Return the [X, Y] coordinate for the center point of the cell that contains the specified text.  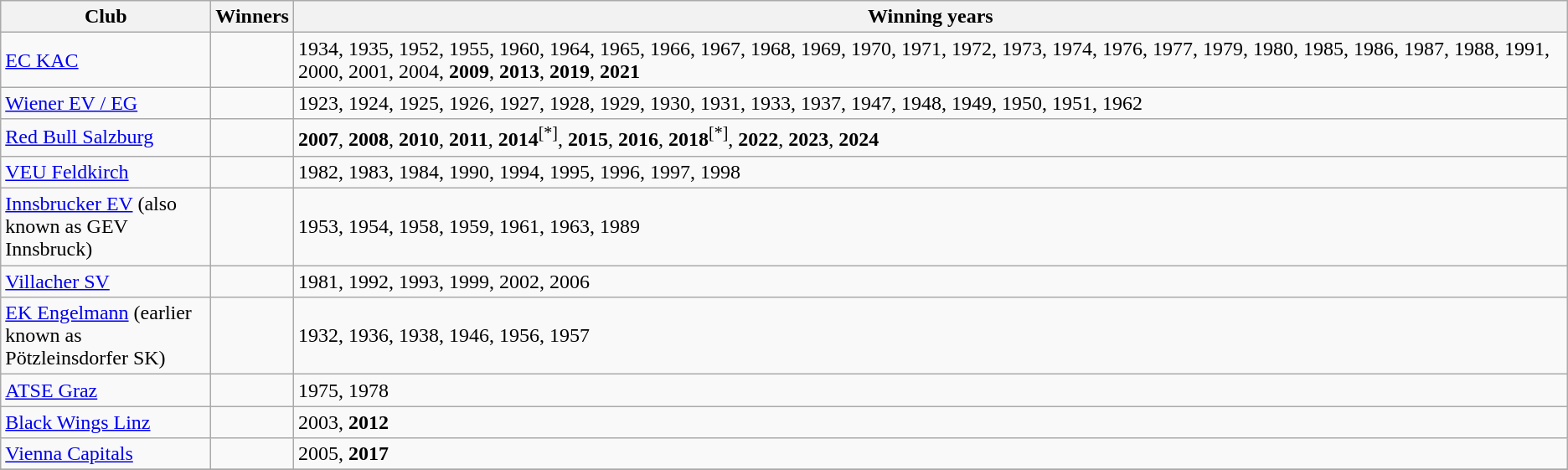
Winning years [930, 17]
2005, 2017 [930, 454]
1932, 1936, 1938, 1946, 1956, 1957 [930, 336]
Red Bull Salzburg [106, 137]
Wiener EV / EG [106, 103]
VEU Feldkirch [106, 172]
1953, 1954, 1958, 1959, 1961, 1963, 1989 [930, 227]
2007, 2008, 2010, 2011, 2014[*], 2015, 2016, 2018[*], 2022, 2023, 2024 [930, 137]
ATSE Graz [106, 390]
1923, 1924, 1925, 1926, 1927, 1928, 1929, 1930, 1931, 1933, 1937, 1947, 1948, 1949, 1950, 1951, 1962 [930, 103]
Innsbrucker EV (also known as GEV Innsbruck) [106, 227]
1975, 1978 [930, 390]
EK Engelmann (earlier known as Pötzleinsdorfer SK) [106, 336]
Winners [253, 17]
Vienna Capitals [106, 454]
1981, 1992, 1993, 1999, 2002, 2006 [930, 281]
Villacher SV [106, 281]
Club [106, 17]
1982, 1983, 1984, 1990, 1994, 1995, 1996, 1997, 1998 [930, 172]
2003, 2012 [930, 422]
Black Wings Linz [106, 422]
EC KAC [106, 60]
